Identify which cell holds the provided text, then report its [x, y] central coordinate. 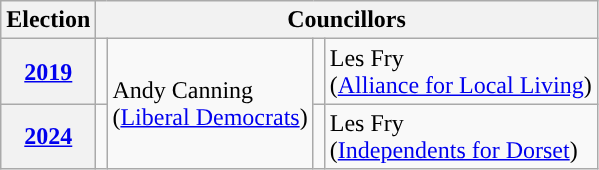
Councillors [346, 20]
2019 [48, 72]
Les Fry(Alliance for Local Living) [460, 72]
2024 [48, 136]
Les Fry(Independents for Dorset) [460, 136]
Election [48, 20]
Andy Canning(Liberal Democrats) [210, 104]
